For the text-containing cell, return its midpoint in [X, Y] coordinate format. 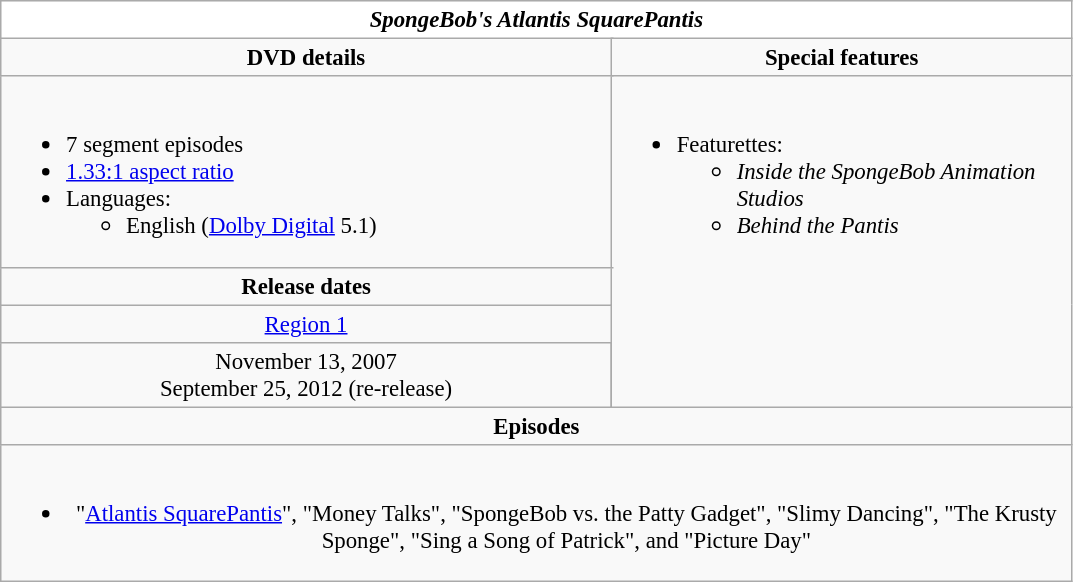
Episodes [536, 426]
SpongeBob's Atlantis SquarePantis [536, 20]
November 13, 2007September 25, 2012 (re-release) [306, 374]
7 segment episodes1.33:1 aspect ratioLanguages:English (Dolby Digital 5.1) [306, 172]
Region 1 [306, 324]
Featurettes:Inside the SpongeBob Animation StudiosBehind the Pantis [842, 242]
Special features [842, 58]
DVD details [306, 58]
Release dates [306, 286]
